Find where the given text appears and provide that cell's center as (x, y) coordinate. 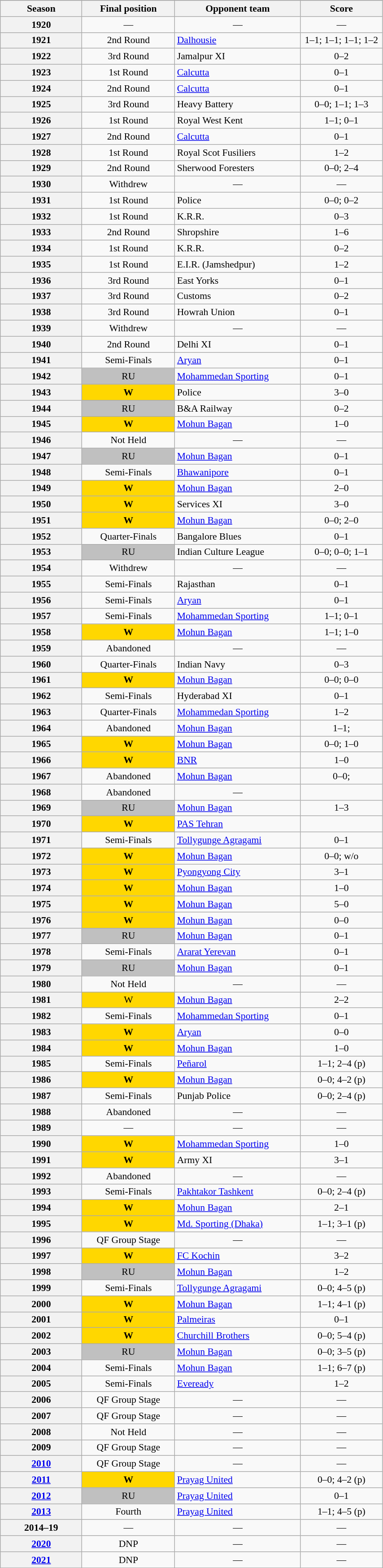
Heavy Battery (238, 105)
1987 (41, 1096)
1946 (41, 440)
2010 (41, 1464)
1945 (41, 424)
1970 (41, 824)
0–0; 5–4 (p) (341, 1336)
1980 (41, 984)
1995 (41, 1224)
1955 (41, 584)
2–2 (341, 1000)
1982 (41, 1016)
1960 (41, 664)
1930 (41, 184)
Bhawanipore (238, 472)
2014–19 (41, 1528)
Delhi XI (238, 344)
2007 (41, 1416)
1950 (41, 505)
1988 (41, 1112)
1993 (41, 1192)
1977 (41, 936)
Indian Navy (238, 664)
1944 (41, 408)
1954 (41, 568)
Rajasthan (238, 584)
1929 (41, 168)
Royal Scot Fusiliers (238, 153)
2004 (41, 1368)
0–0; 2–4 (341, 168)
1–1; 2–4 (p) (341, 1064)
Royal West Kent (238, 121)
1–3 (341, 808)
0–0; 1–1; 1–3 (341, 105)
1974 (41, 888)
1934 (41, 249)
1952 (41, 536)
1936 (41, 281)
2021 (41, 1560)
Score (341, 9)
1976 (41, 920)
Hyderabad XI (238, 696)
2003 (41, 1352)
1927 (41, 136)
1997 (41, 1256)
Punjab Police (238, 1096)
5–0 (341, 904)
E.I.R. (Jamshedpur) (238, 264)
1991 (41, 1160)
1992 (41, 1176)
2013 (41, 1512)
1–1; (341, 728)
1924 (41, 88)
2000 (41, 1304)
0–0; (341, 776)
2011 (41, 1480)
Services XI (238, 505)
1–1; 4–1 (p) (341, 1304)
1994 (41, 1208)
1–1; 1–0 (341, 632)
1965 (41, 744)
Final position (128, 9)
2006 (41, 1400)
Dalhousie (238, 40)
1931 (41, 201)
0–0; 0–0; 1–1 (341, 552)
1999 (41, 1288)
1967 (41, 776)
Customs (238, 296)
Jamalpur XI (238, 57)
1–1; 6–7 (p) (341, 1368)
2005 (41, 1384)
1978 (41, 952)
1933 (41, 233)
Sherwood Foresters (238, 168)
1938 (41, 312)
0–0; 1–0 (341, 744)
1951 (41, 520)
2–0 (341, 488)
Bangalore Blues (238, 536)
1958 (41, 632)
1937 (41, 296)
1932 (41, 216)
1947 (41, 457)
1920 (41, 25)
Pyongyong City (238, 872)
East Yorks (238, 281)
FC Kochin (238, 1256)
1961 (41, 680)
1983 (41, 1032)
1957 (41, 616)
B&A Railway (238, 408)
1953 (41, 552)
1956 (41, 600)
1925 (41, 105)
1943 (41, 392)
Churchill Brothers (238, 1336)
1935 (41, 264)
0–0; 2–0 (341, 520)
1973 (41, 872)
Peñarol (238, 1064)
1–1; 4–5 (p) (341, 1512)
1966 (41, 760)
1963 (41, 712)
Opponent team (238, 9)
PAS Tehran (238, 824)
1921 (41, 40)
Shropshire (238, 233)
0–0; 3–5 (p) (341, 1352)
1975 (41, 904)
1–6 (341, 233)
1926 (41, 121)
1–1; 3–1 (p) (341, 1224)
2009 (41, 1448)
1959 (41, 648)
Season (41, 9)
Palmeiras (238, 1320)
1968 (41, 792)
0–0; 0–0 (341, 680)
1972 (41, 856)
Pakhtakor Tashkent (238, 1192)
1990 (41, 1144)
2001 (41, 1320)
1928 (41, 153)
3–2 (341, 1256)
1986 (41, 1080)
Fourth (128, 1512)
1981 (41, 1000)
1984 (41, 1048)
1939 (41, 329)
2002 (41, 1336)
1971 (41, 840)
Howrah Union (238, 312)
2012 (41, 1496)
1922 (41, 57)
2020 (41, 1544)
1985 (41, 1064)
2–1 (341, 1208)
1940 (41, 344)
1948 (41, 472)
1942 (41, 377)
0–0; 4–5 (p) (341, 1288)
Md. Sporting (Dhaka) (238, 1224)
1969 (41, 808)
BNR (238, 760)
Ararat Yerevan (238, 952)
1949 (41, 488)
0–0; w/o (341, 856)
Indian Culture League (238, 552)
1979 (41, 968)
1989 (41, 1128)
Army XI (238, 1160)
1–1; 1–1; 1–1; 1–2 (341, 40)
1996 (41, 1240)
1964 (41, 728)
1923 (41, 73)
0–0; 0–2 (341, 201)
1998 (41, 1272)
2008 (41, 1432)
1941 (41, 360)
Eveready (238, 1384)
1962 (41, 696)
